Pinpoint the cell where the given text exists, returning its (x, y) midpoint coordinate. 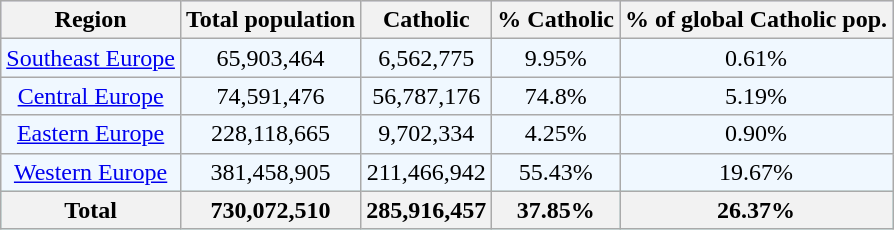
65,903,464 (270, 58)
Total (91, 210)
% Catholic (556, 20)
Central Europe (91, 96)
381,458,905 (270, 172)
% of global Catholic pop. (756, 20)
285,916,457 (426, 210)
74.8% (556, 96)
0.90% (756, 134)
56,787,176 (426, 96)
228,118,665 (270, 134)
0.61% (756, 58)
Catholic (426, 20)
74,591,476 (270, 96)
6,562,775 (426, 58)
Western Europe (91, 172)
9.95% (556, 58)
730,072,510 (270, 210)
19.67% (756, 172)
26.37% (756, 210)
9,702,334 (426, 134)
Total population (270, 20)
Eastern Europe (91, 134)
5.19% (756, 96)
Region (91, 20)
4.25% (556, 134)
Southeast Europe (91, 58)
55.43% (556, 172)
37.85% (556, 210)
211,466,942 (426, 172)
